Scan for the cell matching the given text and deliver its [X, Y] coordinate at center. 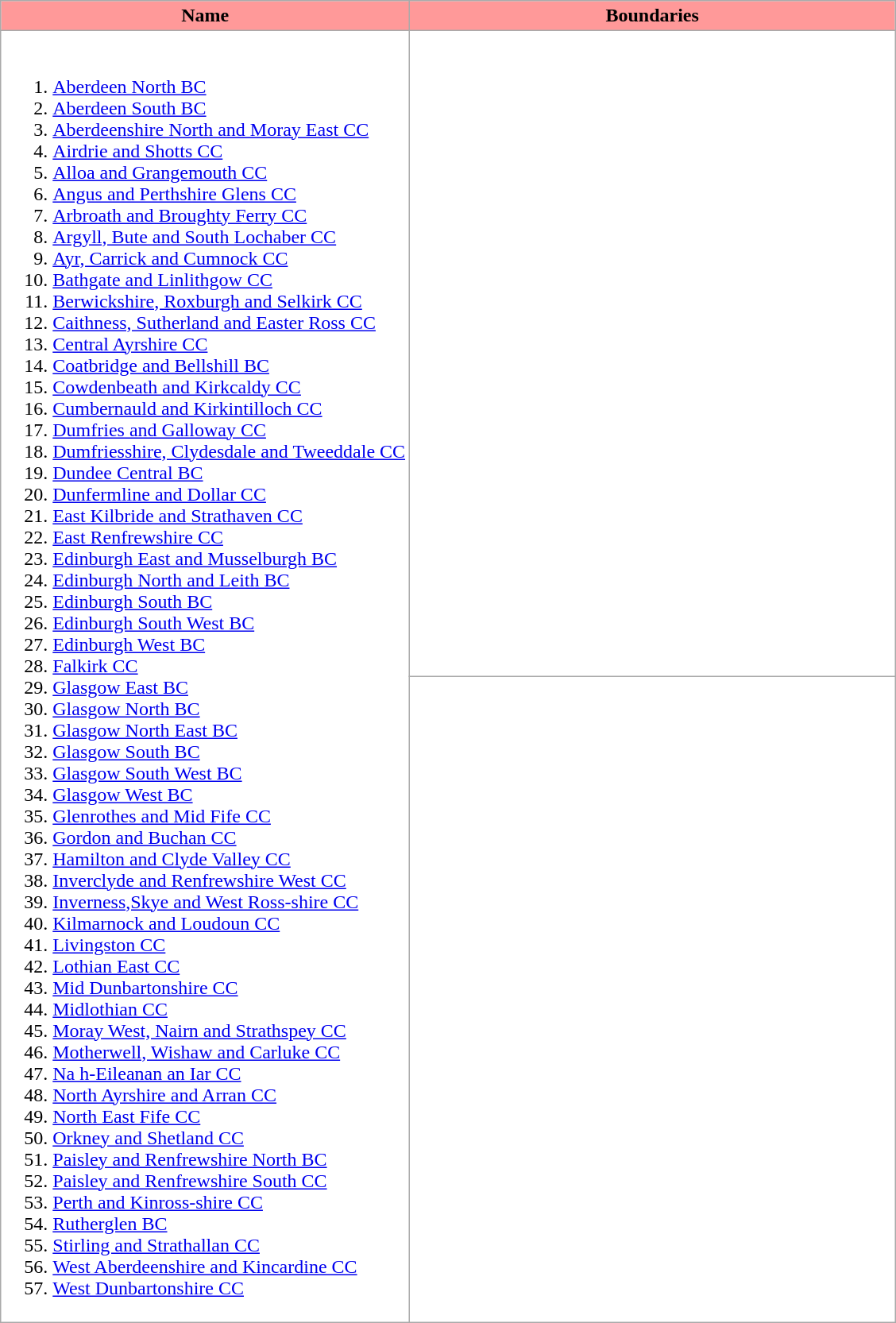
Name [205, 16]
Boundaries [653, 16]
